Detect which cell encompasses the target text, then output its [X, Y] center coordinate. 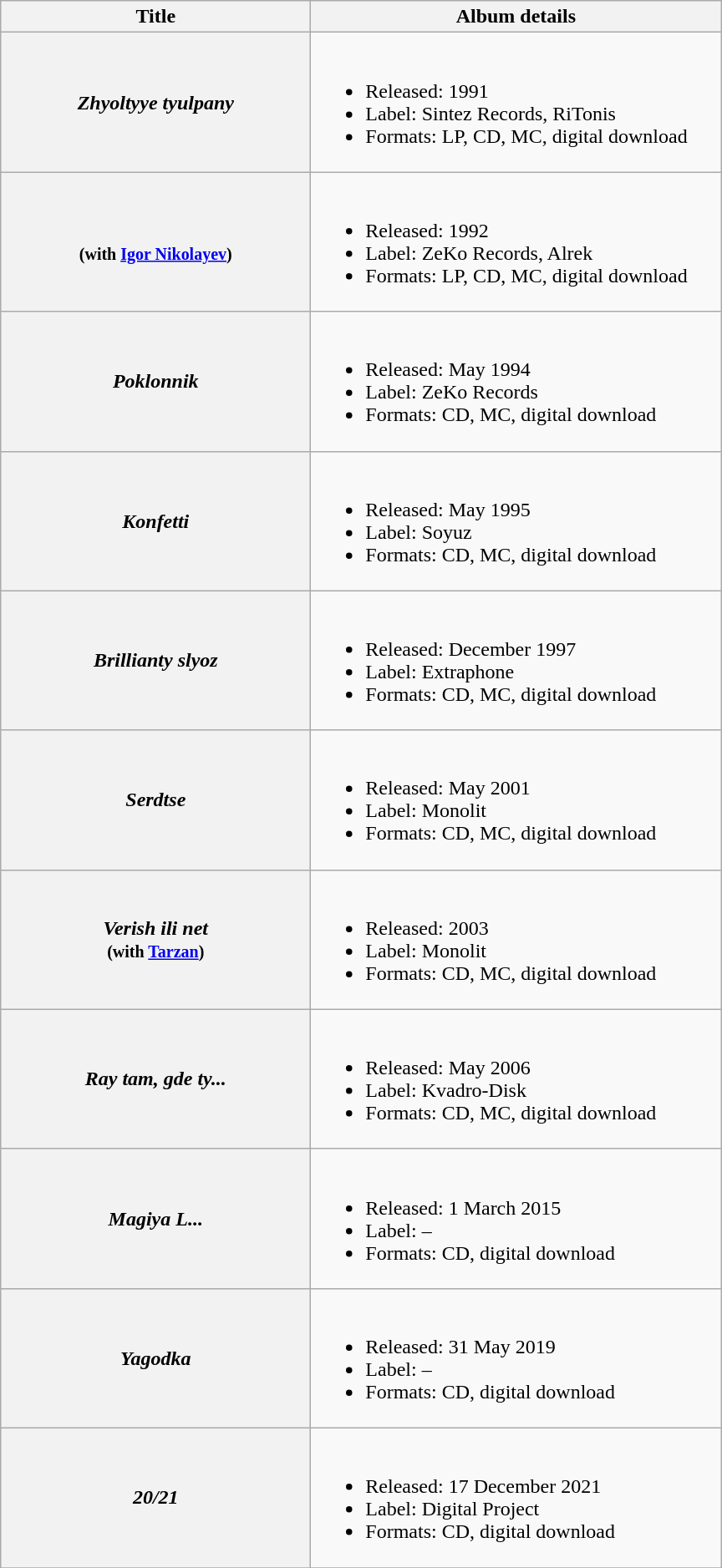
Released: December 1997Label: ExtraphoneFormats: CD, MC, digital download [516, 660]
Yagodka [155, 1358]
Released: 17 December 2021Label: Digital ProjectFormats: CD, digital download [516, 1497]
Zhyoltyye tyulpany [155, 102]
Released: May 1995Label: SoyuzFormats: CD, MC, digital download [516, 521]
Serdtse [155, 800]
Konfetti [155, 521]
(with Igor Nikolayev) [155, 242]
Released: 1991Label: Sintez Records, RiTonisFormats: LP, CD, MC, digital download [516, 102]
Released: 2003Label: MonolitFormats: CD, MC, digital download [516, 939]
Title [155, 17]
Verish ili net (with Tarzan) [155, 939]
20/21 [155, 1497]
Released: 1992Label: ZeKo Records, AlrekFormats: LP, CD, MC, digital download [516, 242]
Released: May 2006Label: Kvadro-DiskFormats: CD, MC, digital download [516, 1079]
Released: May 1994Label: ZeKo RecordsFormats: CD, MC, digital download [516, 381]
Magiya L... [155, 1218]
Released: May 2001Label: MonolitFormats: CD, MC, digital download [516, 800]
Poklonnik [155, 381]
Ray tam, gde ty... [155, 1079]
Brillianty slyoz [155, 660]
Released: 31 May 2019Label: –Formats: CD, digital download [516, 1358]
Released: 1 March 2015Label: –Formats: CD, digital download [516, 1218]
Album details [516, 17]
